Search for the cell housing the specified text and yield its [X, Y] center coordinate. 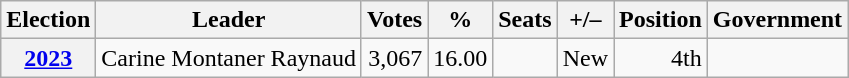
Votes [394, 20]
16.00 [460, 58]
New [585, 58]
+/– [585, 20]
Carine Montaner Raynaud [229, 58]
Leader [229, 20]
3,067 [394, 58]
Seats [525, 20]
Government [777, 20]
Election [48, 20]
% [460, 20]
2023 [48, 58]
4th [661, 58]
Position [661, 20]
